Return the (X, Y) coordinate for the center point of the cell that contains the specified text.  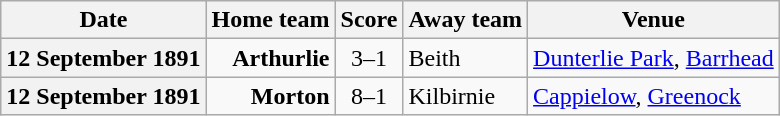
Home team (270, 20)
Kilbirnie (466, 96)
3–1 (369, 58)
Venue (654, 20)
Arthurlie (270, 58)
Date (104, 20)
Dunterlie Park, Barrhead (654, 58)
Score (369, 20)
Away team (466, 20)
Beith (466, 58)
Morton (270, 96)
8–1 (369, 96)
Cappielow, Greenock (654, 96)
